Output the (x, y) coordinate of the center of the cell containing the given text.  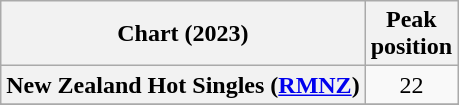
22 (411, 85)
Chart (2023) (183, 34)
Peakposition (411, 34)
New Zealand Hot Singles (RMNZ) (183, 85)
